Detect which cell encompasses the target text, then output its [X, Y] center coordinate. 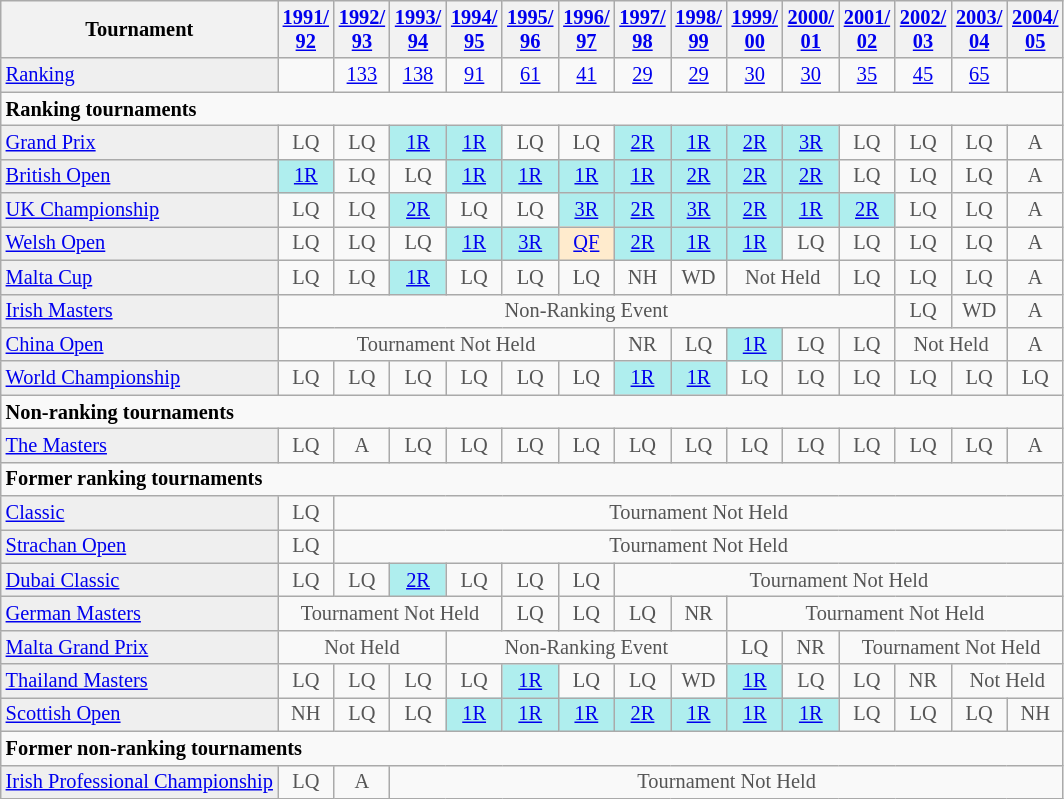
Former non-ranking tournaments [532, 748]
2003/04 [979, 29]
Former ranking tournaments [532, 479]
41 [586, 75]
World Championship [140, 378]
45 [923, 75]
Strachan Open [140, 546]
Non-ranking tournaments [532, 412]
35 [867, 75]
British Open [140, 176]
Ranking tournaments [532, 109]
1997/98 [642, 29]
61 [530, 75]
Malta Grand Prix [140, 647]
UK Championship [140, 210]
1995/96 [530, 29]
Scottish Open [140, 714]
Thailand Masters [140, 681]
2001/02 [867, 29]
133 [362, 75]
Irish Masters [140, 311]
2002/03 [923, 29]
1993/94 [418, 29]
1998/99 [699, 29]
Irish Professional Championship [140, 782]
1996/97 [586, 29]
Classic [140, 513]
China Open [140, 344]
91 [474, 75]
Tournament [140, 29]
German Masters [140, 613]
Malta Cup [140, 277]
The Masters [140, 445]
138 [418, 75]
1991/92 [306, 29]
Ranking [140, 75]
Grand Prix [140, 142]
Dubai Classic [140, 580]
QF [586, 243]
1999/00 [755, 29]
1992/93 [362, 29]
65 [979, 75]
2000/01 [811, 29]
Welsh Open [140, 243]
2004/05 [1035, 29]
1994/95 [474, 29]
